Return the (x, y) coordinate for the center point of the cell that contains the specified text.  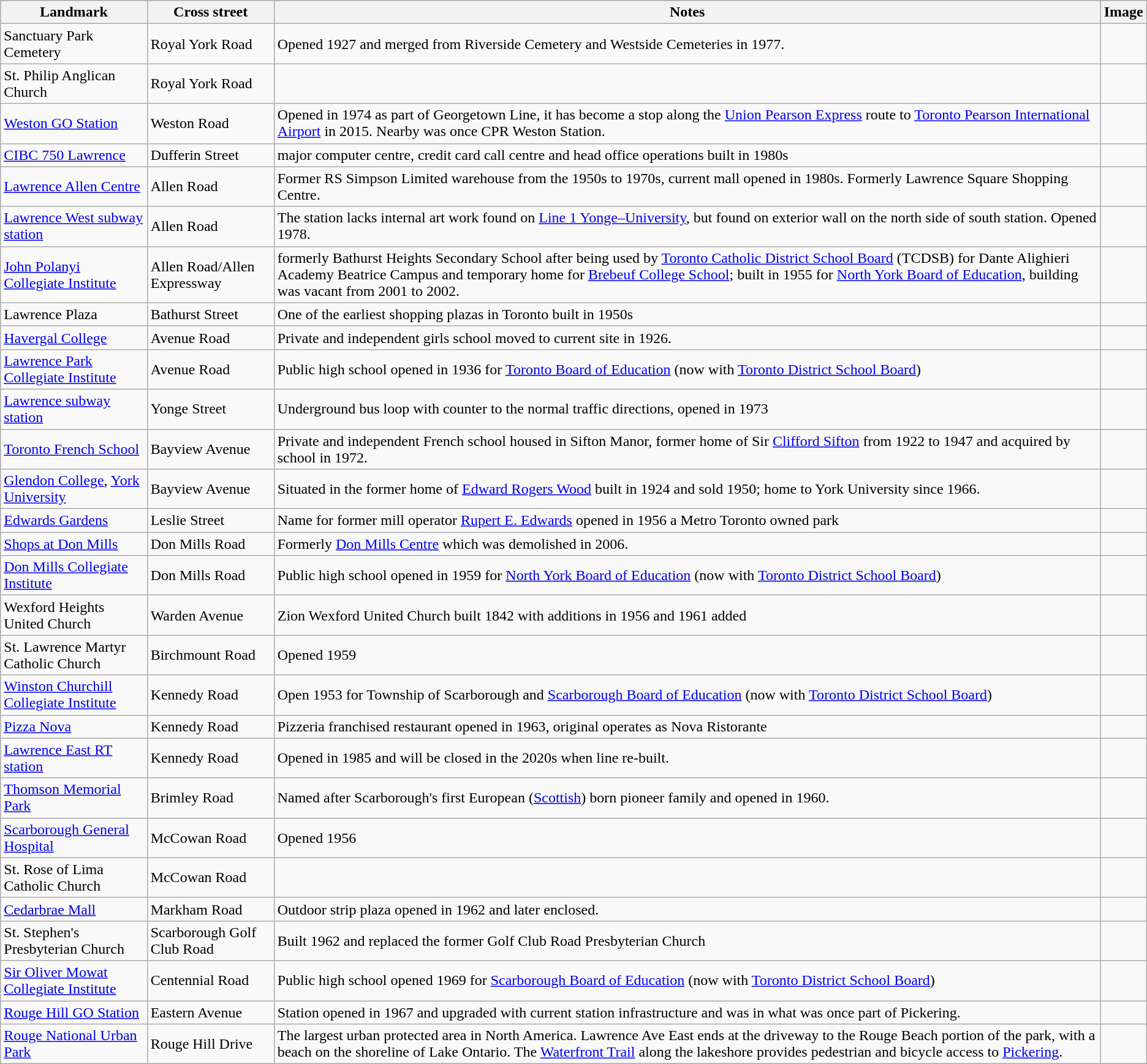
The station lacks internal art work found on Line 1 Yonge–University, but found on exterior wall on the north side of south station. Opened 1978. (687, 227)
St. Philip Anglican Church (74, 83)
Built 1962 and replaced the former Golf Club Road Presbyterian Church (687, 941)
Rouge Hill Drive (211, 1044)
Markham Road (211, 909)
Lawrence subway station (74, 409)
Pizzeria franchised restaurant opened in 1963, original operates as Nova Ristorante (687, 726)
Allen Road/Allen Expressway (211, 274)
Don Mills Collegiate Institute (74, 576)
Weston GO Station (74, 124)
Shops at Don Mills (74, 544)
St. Stephen's Presbyterian Church (74, 941)
Opened 1959 (687, 655)
Bathurst Street (211, 314)
Centennial Road (211, 980)
Public high school opened in 1959 for North York Board of Education (now with Toronto District School Board) (687, 576)
Brimley Road (211, 798)
CIBC 750 Lawrence (74, 155)
Rouge Hill GO Station (74, 1013)
Underground bus loop with counter to the normal traffic directions, opened in 1973 (687, 409)
Sanctuary Park Cemetery (74, 44)
Lawrence Plaza (74, 314)
Lawrence Park Collegiate Institute (74, 369)
Opened 1956 (687, 838)
Pizza Nova (74, 726)
Winston Churchill Collegiate Institute (74, 695)
major computer centre, credit card call centre and head office operations built in 1980s (687, 155)
John Polanyi Collegiate Institute (74, 274)
Opened 1927 and merged from Riverside Cemetery and Westside Cemeteries in 1977. (687, 44)
Cedarbrae Mall (74, 909)
Scarborough Golf Club Road (211, 941)
Weston Road (211, 124)
Wexford Heights United Church (74, 615)
Scarborough General Hospital (74, 838)
Eastern Avenue (211, 1013)
Glendon College, York University (74, 489)
Open 1953 for Township of Scarborough and Scarborough Board of Education (now with Toronto District School Board) (687, 695)
Landmark (74, 12)
Public high school opened in 1936 for Toronto Board of Education (now with Toronto District School Board) (687, 369)
Image (1124, 12)
Private and independent girls school moved to current site in 1926. (687, 338)
Former RS Simpson Limited warehouse from the 1950s to 1970s, current mall opened in 1980s. Formerly Lawrence Square Shopping Centre. (687, 186)
Lawrence East RT station (74, 758)
Named after Scarborough's first European (Scottish) born pioneer family and opened in 1960. (687, 798)
Notes (687, 12)
One of the earliest shopping plazas in Toronto built in 1950s (687, 314)
Yonge Street (211, 409)
Rouge National Urban Park (74, 1044)
Opened in 1985 and will be closed in the 2020s when line re-built. (687, 758)
St. Rose of Lima Catholic Church (74, 877)
Outdoor strip plaza opened in 1962 and later enclosed. (687, 909)
Dufferin Street (211, 155)
Edwards Gardens (74, 521)
Cross street (211, 12)
Sir Oliver Mowat Collegiate Institute (74, 980)
Lawrence Allen Centre (74, 186)
Toronto French School (74, 448)
Warden Avenue (211, 615)
Zion Wexford United Church built 1842 with additions in 1956 and 1961 added (687, 615)
St. Lawrence Martyr Catholic Church (74, 655)
Name for former mill operator Rupert E. Edwards opened in 1956 a Metro Toronto owned park (687, 521)
Station opened in 1967 and upgraded with current station infrastructure and was in what was once part of Pickering. (687, 1013)
Birchmount Road (211, 655)
Lawrence West subway station (74, 227)
Situated in the former home of Edward Rogers Wood built in 1924 and sold 1950; home to York University since 1966. (687, 489)
Public high school opened 1969 for Scarborough Board of Education (now with Toronto District School Board) (687, 980)
Leslie Street (211, 521)
Formerly Don Mills Centre which was demolished in 2006. (687, 544)
Havergal College (74, 338)
Private and independent French school housed in Sifton Manor, former home of Sir Clifford Sifton from 1922 to 1947 and acquired by school in 1972. (687, 448)
Thomson Memorial Park (74, 798)
